Provide the (x, y) coordinate of the cell's center where the given text is located.  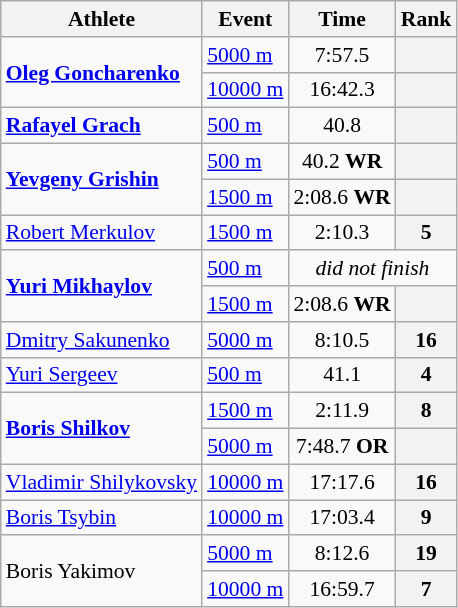
16:42.3 (342, 90)
Oleg Goncharenko (102, 72)
9 (426, 518)
Vladimir Shilykovsky (102, 482)
Dmitry Sakunenko (102, 340)
7:57.5 (342, 55)
17:03.4 (342, 518)
Athlete (102, 19)
5 (426, 233)
Yuri Sergeev (102, 375)
40.8 (342, 126)
41.1 (342, 375)
Rafayel Grach (102, 126)
Yevgeny Grishin (102, 180)
2:11.9 (342, 411)
8 (426, 411)
16:59.7 (342, 589)
Yuri Mikhaylov (102, 286)
7 (426, 589)
Boris Tsybin (102, 518)
7:48.7 OR (342, 447)
8:10.5 (342, 340)
Boris Yakimov (102, 572)
19 (426, 554)
Boris Shilkov (102, 428)
Event (245, 19)
17:17.6 (342, 482)
Rank (426, 19)
Robert Merkulov (102, 233)
did not finish (372, 269)
Time (342, 19)
40.2 WR (342, 162)
4 (426, 375)
2:10.3 (342, 233)
8:12.6 (342, 554)
